Return the [X, Y] coordinate for the center point of the cell that contains the specified text.  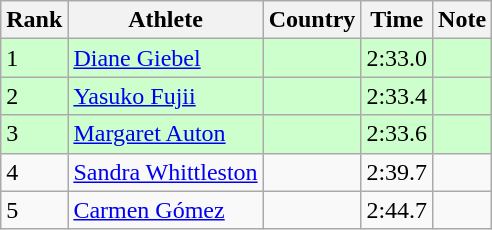
2:33.0 [397, 58]
2:39.7 [397, 172]
Time [397, 20]
2:33.4 [397, 96]
2:44.7 [397, 210]
2 [34, 96]
Sandra Whittleston [166, 172]
2:33.6 [397, 134]
Carmen Gómez [166, 210]
3 [34, 134]
Rank [34, 20]
Athlete [166, 20]
Note [462, 20]
Margaret Auton [166, 134]
Diane Giebel [166, 58]
4 [34, 172]
5 [34, 210]
Country [312, 20]
Yasuko Fujii [166, 96]
1 [34, 58]
